Identify which cell holds the provided text, then report its [x, y] central coordinate. 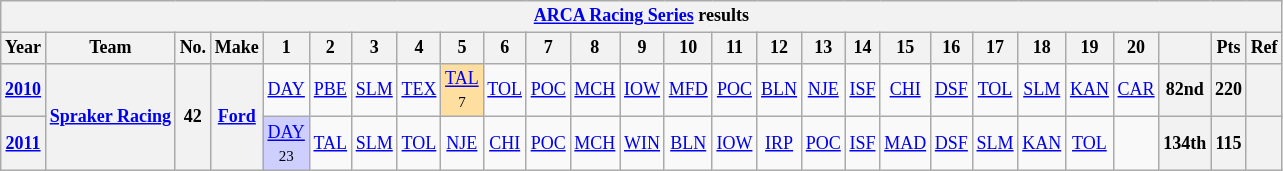
82nd [1185, 90]
4 [419, 48]
11 [734, 48]
ARCA Racing Series results [642, 16]
3 [374, 48]
TEX [419, 90]
DAY [286, 90]
12 [780, 48]
220 [1229, 90]
No. [192, 48]
Pts [1229, 48]
2 [330, 48]
42 [192, 116]
PBE [330, 90]
134th [1185, 144]
15 [906, 48]
Year [24, 48]
IRP [780, 144]
Ford [236, 116]
7 [548, 48]
Spraker Racing [110, 116]
TAL7 [462, 90]
MFD [688, 90]
13 [823, 48]
2011 [24, 144]
1 [286, 48]
MAD [906, 144]
115 [1229, 144]
TAL [330, 144]
6 [504, 48]
9 [642, 48]
17 [995, 48]
5 [462, 48]
DAY23 [286, 144]
18 [1042, 48]
CAR [1136, 90]
2010 [24, 90]
19 [1090, 48]
WIN [642, 144]
8 [595, 48]
Ref [1264, 48]
14 [862, 48]
Team [110, 48]
10 [688, 48]
Make [236, 48]
20 [1136, 48]
16 [951, 48]
